Identify which cell holds the provided text, then report its (X, Y) central coordinate. 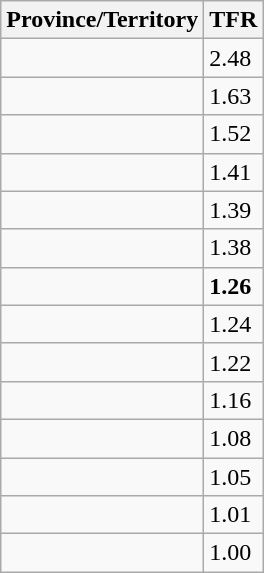
1.24 (234, 324)
1.26 (234, 286)
1.39 (234, 210)
1.38 (234, 248)
1.63 (234, 96)
1.52 (234, 134)
1.05 (234, 477)
1.22 (234, 362)
1.41 (234, 172)
Province/Territory (102, 20)
1.00 (234, 553)
1.16 (234, 400)
1.01 (234, 515)
2.48 (234, 58)
TFR (234, 20)
1.08 (234, 438)
